Detect which cell encompasses the target text, then output its (X, Y) center coordinate. 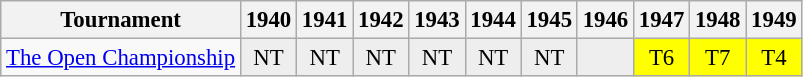
T7 (718, 58)
1940 (268, 20)
The Open Championship (121, 58)
1943 (437, 20)
1947 (661, 20)
1946 (605, 20)
1944 (493, 20)
T4 (774, 58)
1949 (774, 20)
Tournament (121, 20)
T6 (661, 58)
1942 (381, 20)
1941 (325, 20)
1948 (718, 20)
1945 (549, 20)
